Identify which cell holds the provided text, then report its (x, y) central coordinate. 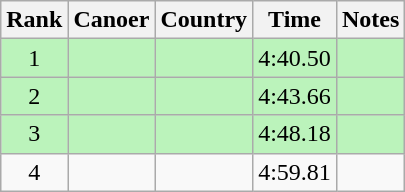
Country (204, 20)
Time (295, 20)
4 (34, 172)
4:59.81 (295, 172)
4:43.66 (295, 96)
1 (34, 58)
2 (34, 96)
4:48.18 (295, 134)
Canoer (112, 20)
3 (34, 134)
Notes (370, 20)
Rank (34, 20)
4:40.50 (295, 58)
